Output the [x, y] coordinate of the center of the cell containing the given text.  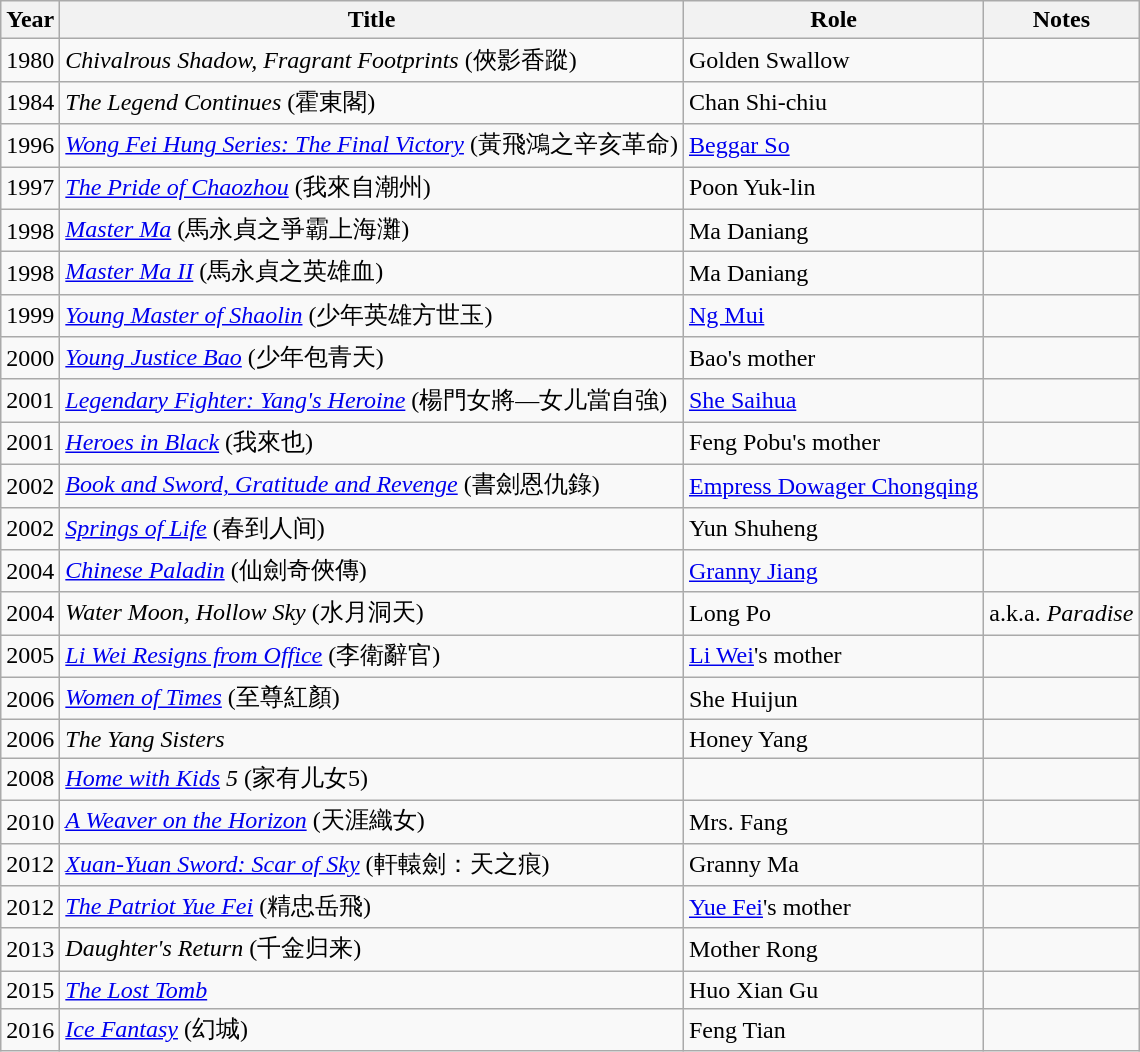
The Yang Sisters [372, 739]
Yun Shuheng [833, 528]
Ice Fantasy (幻城) [372, 1030]
Role [833, 20]
2013 [30, 950]
She Huijun [833, 698]
Chan Shi-chiu [833, 102]
2005 [30, 656]
Chinese Paladin (仙劍奇俠傳) [372, 572]
Feng Tian [833, 1030]
Beggar So [833, 146]
Master Ma II (馬永貞之英雄血) [372, 274]
Granny Jiang [833, 572]
Young Master of Shaolin (少年英雄方世玉) [372, 316]
Xuan-Yuan Sword: Scar of Sky (軒轅劍：天之痕) [372, 864]
2016 [30, 1030]
Water Moon, Hollow Sky (水月洞天) [372, 614]
Women of Times (至尊紅顏) [372, 698]
Chivalrous Shadow, Fragrant Footprints (俠影香蹤) [372, 60]
Yue Fei's mother [833, 908]
Legendary Fighter: Yang's Heroine (楊門女將—女儿當自強) [372, 400]
Poon Yuk-lin [833, 188]
The Lost Tomb [372, 990]
2010 [30, 822]
Ng Mui [833, 316]
A Weaver on the Horizon (天涯織女) [372, 822]
2008 [30, 780]
1997 [30, 188]
Book and Sword, Gratitude and Revenge (書劍恩仇錄) [372, 486]
2000 [30, 358]
Huo Xian Gu [833, 990]
Heroes in Black (我來也) [372, 444]
1984 [30, 102]
The Legend Continues (霍東閣) [372, 102]
Honey Yang [833, 739]
Mrs. Fang [833, 822]
Empress Dowager Chongqing [833, 486]
2015 [30, 990]
The Patriot Yue Fei (精忠岳飛) [372, 908]
Bao's mother [833, 358]
Young Justice Bao (少年包青天) [372, 358]
Title [372, 20]
Home with Kids 5 (家有儿女5) [372, 780]
Year [30, 20]
She Saihua [833, 400]
Granny Ma [833, 864]
a.k.a. Paradise [1062, 614]
Li Wei's mother [833, 656]
Springs of Life (春到人间) [372, 528]
Wong Fei Hung Series: The Final Victory (黃飛鴻之辛亥革命) [372, 146]
Mother Rong [833, 950]
Li Wei Resigns from Office (李衛辭官) [372, 656]
1996 [30, 146]
1999 [30, 316]
Notes [1062, 20]
Feng Pobu's mother [833, 444]
1980 [30, 60]
Master Ma (馬永貞之爭霸上海灘) [372, 230]
The Pride of Chaozhou (我來自潮州) [372, 188]
Daughter's Return (千金归来) [372, 950]
Golden Swallow [833, 60]
Long Po [833, 614]
